For the text-containing cell, return its midpoint in (x, y) coordinate format. 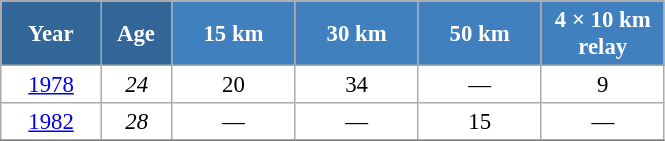
50 km (480, 34)
30 km (356, 34)
15 km (234, 34)
Age (136, 34)
20 (234, 85)
15 (480, 122)
28 (136, 122)
34 (356, 85)
4 × 10 km relay (602, 34)
24 (136, 85)
1978 (52, 85)
1982 (52, 122)
9 (602, 85)
Year (52, 34)
